Return (X, Y) of the center of cell containing provided text 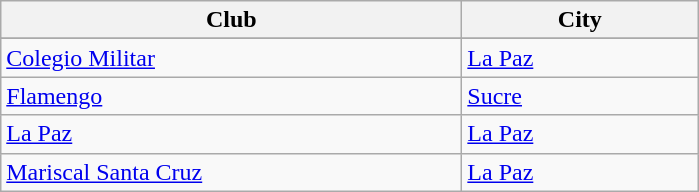
Club (232, 20)
Sucre (580, 96)
Flamengo (232, 96)
Mariscal Santa Cruz (232, 172)
City (580, 20)
Colegio Militar (232, 58)
